Determine the [X, Y] coordinate at the center of the cell enclosing the given text.  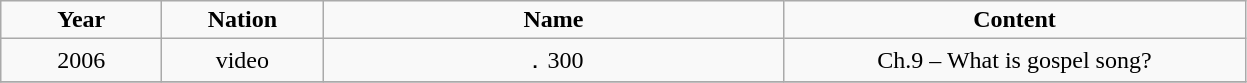
．300 [554, 60]
Ch.9 – What is gospel song? [1014, 60]
video [242, 60]
Content [1014, 20]
Year [82, 20]
Name [554, 20]
Nation [242, 20]
2006 [82, 60]
